Detect which cell encompasses the target text, then output its (X, Y) center coordinate. 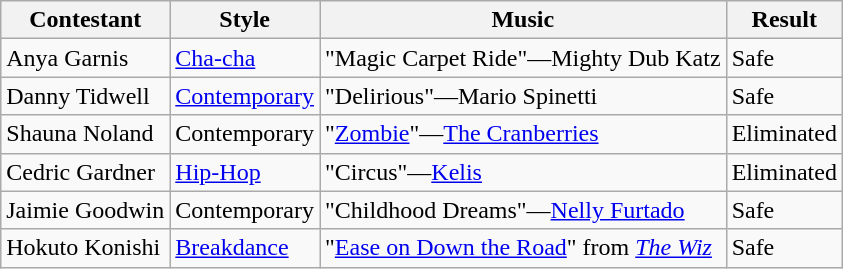
Cha-cha (245, 58)
Cedric Gardner (86, 172)
"Zombie"—The Cranberries (524, 134)
Result (784, 20)
"Ease on Down the Road" from The Wiz (524, 248)
Shauna Noland (86, 134)
"Circus"—Kelis (524, 172)
Jaimie Goodwin (86, 210)
"Magic Carpet Ride"—Mighty Dub Katz (524, 58)
Style (245, 20)
Danny Tidwell (86, 96)
Music (524, 20)
"Delirious"—Mario Spinetti (524, 96)
Contestant (86, 20)
Hokuto Konishi (86, 248)
Anya Garnis (86, 58)
"Childhood Dreams"—Nelly Furtado (524, 210)
Breakdance (245, 248)
Hip-Hop (245, 172)
